Identify which cell holds the provided text, then report its [X, Y] central coordinate. 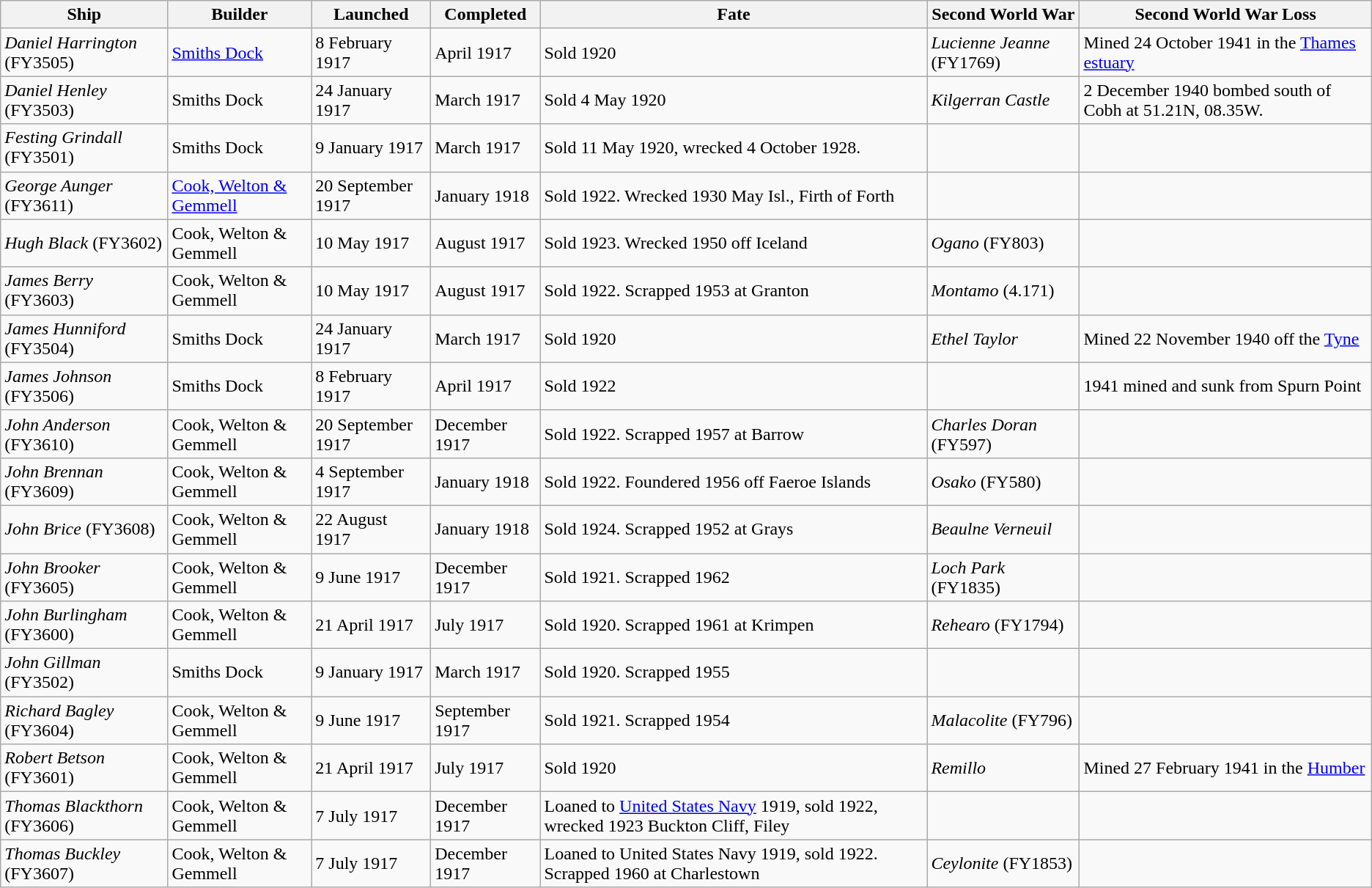
Loch Park (FY1835) [1003, 576]
Daniel Harrington (FY3505) [84, 53]
2 December 1940 bombed south of Cobh at 51.21N, 08.35W. [1225, 100]
Sold 1922. Foundered 1956 off Faeroe Islands [734, 481]
Sold 4 May 1920 [734, 100]
Mined 27 February 1941 in the Humber [1225, 768]
Sold 1922. Wrecked 1930 May Isl., Firth of Forth [734, 195]
Sold 1921. Scrapped 1954 [734, 720]
Richard Bagley (FY3604) [84, 720]
22 August 1917 [371, 529]
George Aunger (FY3611) [84, 195]
Mined 24 October 1941 in the Thames estuary [1225, 53]
Loaned to United States Navy 1919, sold 1922, wrecked 1923 Buckton Cliff, Filey [734, 815]
Montamo (4.171) [1003, 290]
John Burlingham (FY3600) [84, 625]
Launched [371, 15]
Completed [485, 15]
Kilgerran Castle [1003, 100]
Sold 11 May 1920, wrecked 4 October 1928. [734, 148]
4 September 1917 [371, 481]
Builder [240, 15]
September 1917 [485, 720]
1941 mined and sunk from Spurn Point [1225, 386]
Ethel Taylor [1003, 339]
John Anderson (FY3610) [84, 434]
Charles Doran (FY597) [1003, 434]
Malacolite (FY796) [1003, 720]
Sold 1922. Scrapped 1957 at Barrow [734, 434]
Thomas Buckley (FY3607) [84, 864]
Robert Betson (FY3601) [84, 768]
James Hunniford (FY3504) [84, 339]
Second World War Loss [1225, 15]
Ogano (FY803) [1003, 243]
James Berry (FY3603) [84, 290]
Ship [84, 15]
James Johnson (FY3506) [84, 386]
Lucienne Jeanne (FY1769) [1003, 53]
John Brooker (FY3605) [84, 576]
Sold 1922 [734, 386]
Sold 1923. Wrecked 1950 off Iceland [734, 243]
Festing Grindall (FY3501) [84, 148]
John Brice (FY3608) [84, 529]
Sold 1924. Scrapped 1952 at Grays [734, 529]
John Gillman (FY3502) [84, 673]
Remillo [1003, 768]
Sold 1920. Scrapped 1955 [734, 673]
Rehearo (FY1794) [1003, 625]
John Brennan (FY3609) [84, 481]
Beaulne Verneuil [1003, 529]
Fate [734, 15]
Mined 22 November 1940 off the Tyne [1225, 339]
Daniel Henley (FY3503) [84, 100]
Thomas Blackthorn (FY3606) [84, 815]
Sold 1920. Scrapped 1961 at Krimpen [734, 625]
Sold 1922. Scrapped 1953 at Granton [734, 290]
Sold 1921. Scrapped 1962 [734, 576]
Loaned to United States Navy 1919, sold 1922. Scrapped 1960 at Charlestown [734, 864]
Osako (FY580) [1003, 481]
Ceylonite (FY1853) [1003, 864]
Second World War [1003, 15]
Hugh Black (FY3602) [84, 243]
